Pinpoint the cell where the given text exists, returning its [X, Y] midpoint coordinate. 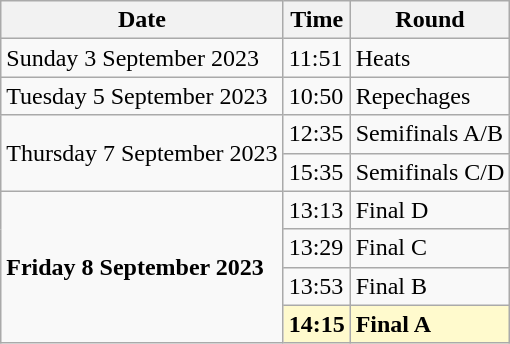
Semifinals C/D [430, 172]
13:13 [316, 210]
10:50 [316, 96]
Repechages [430, 96]
Sunday 3 September 2023 [142, 58]
12:35 [316, 134]
Final C [430, 248]
11:51 [316, 58]
15:35 [316, 172]
13:53 [316, 286]
Friday 8 September 2023 [142, 267]
Date [142, 20]
Time [316, 20]
Thursday 7 September 2023 [142, 153]
Tuesday 5 September 2023 [142, 96]
Final B [430, 286]
13:29 [316, 248]
Round [430, 20]
Final A [430, 324]
Heats [430, 58]
Final D [430, 210]
14:15 [316, 324]
Semifinals A/B [430, 134]
